Pinpoint the cell where the given text exists, returning its [X, Y] midpoint coordinate. 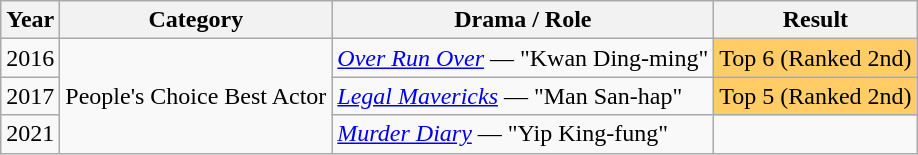
Year [30, 20]
Top 6 (Ranked 2nd) [816, 58]
Drama / Role [523, 20]
Legal Mavericks — "Man San-hap" [523, 96]
2021 [30, 134]
People's Choice Best Actor [196, 96]
2016 [30, 58]
Top 5 (Ranked 2nd) [816, 96]
2017 [30, 96]
Category [196, 20]
Result [816, 20]
Murder Diary — "Yip King-fung" [523, 134]
Over Run Over — "Kwan Ding-ming" [523, 58]
